Find where the given text appears and provide that cell's center as (x, y) coordinate. 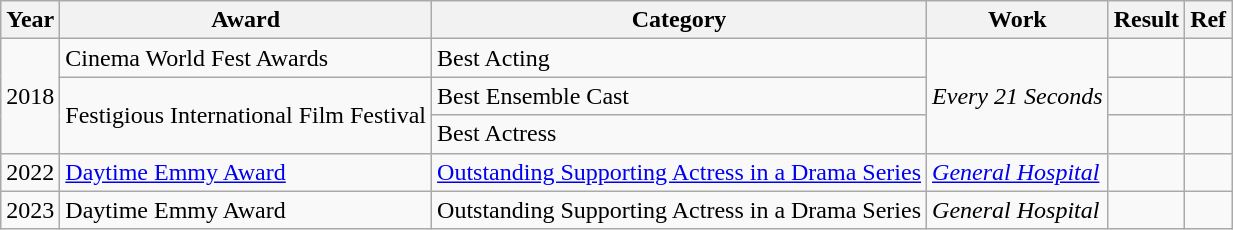
2022 (30, 172)
Award (246, 20)
2018 (30, 96)
Work (1018, 20)
Category (680, 20)
Best Acting (680, 58)
2023 (30, 210)
Festigious International Film Festival (246, 115)
Best Ensemble Cast (680, 96)
Cinema World Fest Awards (246, 58)
Year (30, 20)
Result (1146, 20)
Every 21 Seconds (1018, 96)
Best Actress (680, 134)
Ref (1208, 20)
